Provide the (X, Y) coordinate of the cell's center where the given text is located.  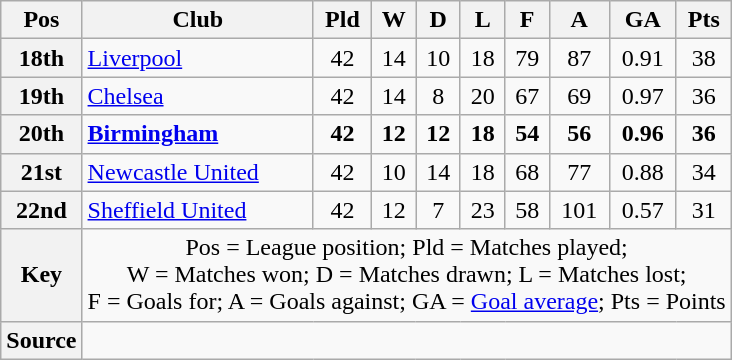
Birmingham (198, 134)
58 (527, 210)
56 (579, 134)
67 (527, 96)
GA (642, 20)
54 (527, 134)
38 (704, 58)
34 (704, 172)
Source (42, 340)
Key (42, 275)
79 (527, 58)
F (527, 20)
W (393, 20)
Sheffield United (198, 210)
Pts (704, 20)
21st (42, 172)
20 (482, 96)
68 (527, 172)
20th (42, 134)
18th (42, 58)
0.91 (642, 58)
19th (42, 96)
23 (482, 210)
Pld (342, 20)
Pos (42, 20)
101 (579, 210)
0.57 (642, 210)
31 (704, 210)
A (579, 20)
0.97 (642, 96)
77 (579, 172)
Newcastle United (198, 172)
22nd (42, 210)
7 (438, 210)
Liverpool (198, 58)
69 (579, 96)
87 (579, 58)
Club (198, 20)
D (438, 20)
0.96 (642, 134)
L (482, 20)
0.88 (642, 172)
Chelsea (198, 96)
8 (438, 96)
